Locate the cell with the specified text and output its [X, Y] center coordinate. 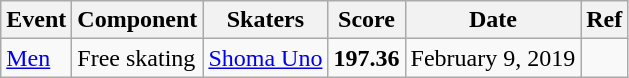
February 9, 2019 [493, 58]
Score [366, 20]
Skaters [266, 20]
Component [138, 20]
Ref [604, 20]
Shoma Uno [266, 58]
Men [36, 58]
197.36 [366, 58]
Free skating [138, 58]
Event [36, 20]
Date [493, 20]
